From the cell containing the given text, extract its center point as (x, y) coordinate. 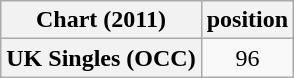
Chart (2011) (101, 20)
position (247, 20)
96 (247, 58)
UK Singles (OCC) (101, 58)
